Locate the cell with the specified text and output its [X, Y] center coordinate. 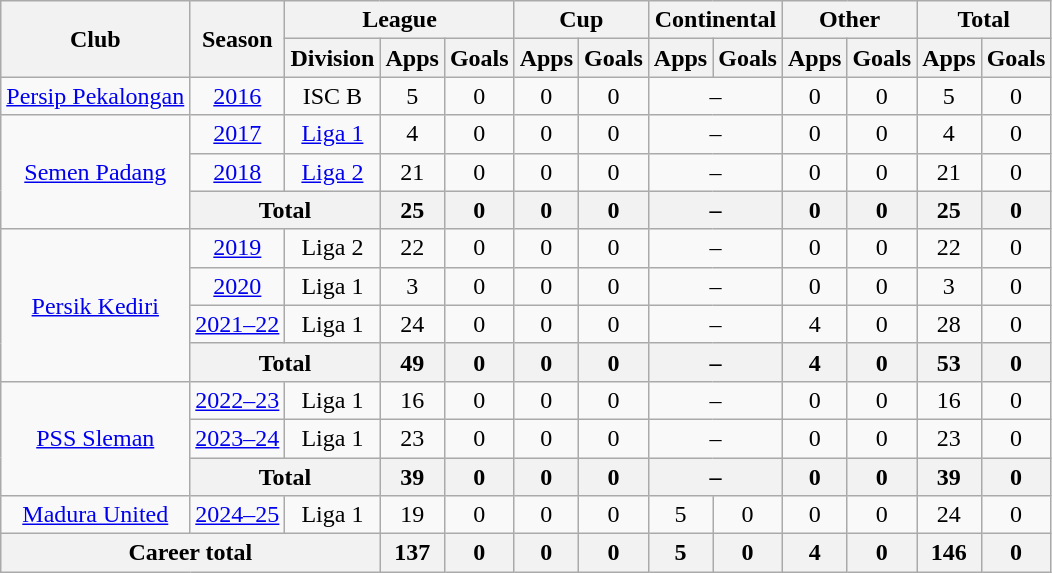
28 [949, 324]
Cup [581, 20]
2023–24 [238, 438]
Career total [190, 553]
ISC B [332, 96]
Season [238, 39]
2018 [238, 172]
Persip Pekalongan [96, 96]
146 [949, 553]
PSS Sleman [96, 438]
Continental [715, 20]
Division [332, 58]
Semen Padang [96, 172]
Other [849, 20]
19 [412, 515]
League [400, 20]
Persik Kediri [96, 305]
2019 [238, 248]
2020 [238, 286]
2024–25 [238, 515]
49 [412, 362]
137 [412, 553]
2017 [238, 134]
2022–23 [238, 400]
Madura United [96, 515]
2016 [238, 96]
53 [949, 362]
2021–22 [238, 324]
Club [96, 39]
